Pinpoint the cell where the given text exists, returning its [X, Y] midpoint coordinate. 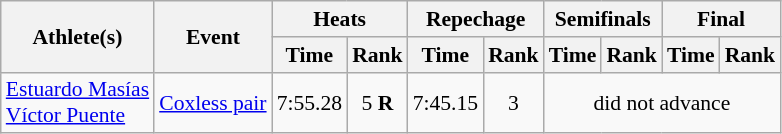
Semifinals [603, 19]
Final [721, 19]
Athlete(s) [78, 36]
Estuardo Masías Víctor Puente [78, 102]
5 R [378, 102]
7:45.15 [446, 102]
7:55.28 [310, 102]
Coxless pair [212, 102]
did not advance [662, 102]
3 [514, 102]
Event [212, 36]
Heats [340, 19]
Repechage [476, 19]
